Identify which cell holds the provided text, then report its [x, y] central coordinate. 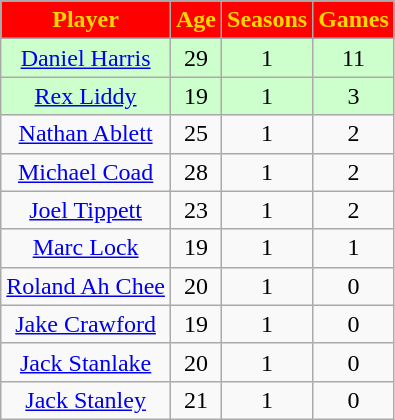
Roland Ah Chee [86, 286]
28 [196, 172]
Jack Stanlake [86, 362]
Jack Stanley [86, 400]
Games [354, 20]
3 [354, 96]
11 [354, 58]
21 [196, 400]
Michael Coad [86, 172]
Age [196, 20]
Daniel Harris [86, 58]
Seasons [268, 20]
23 [196, 210]
Marc Lock [86, 248]
Player [86, 20]
29 [196, 58]
Rex Liddy [86, 96]
25 [196, 134]
Jake Crawford [86, 324]
Joel Tippett [86, 210]
Nathan Ablett [86, 134]
